Provide the [X, Y] coordinate of the cell's center where the given text is located.  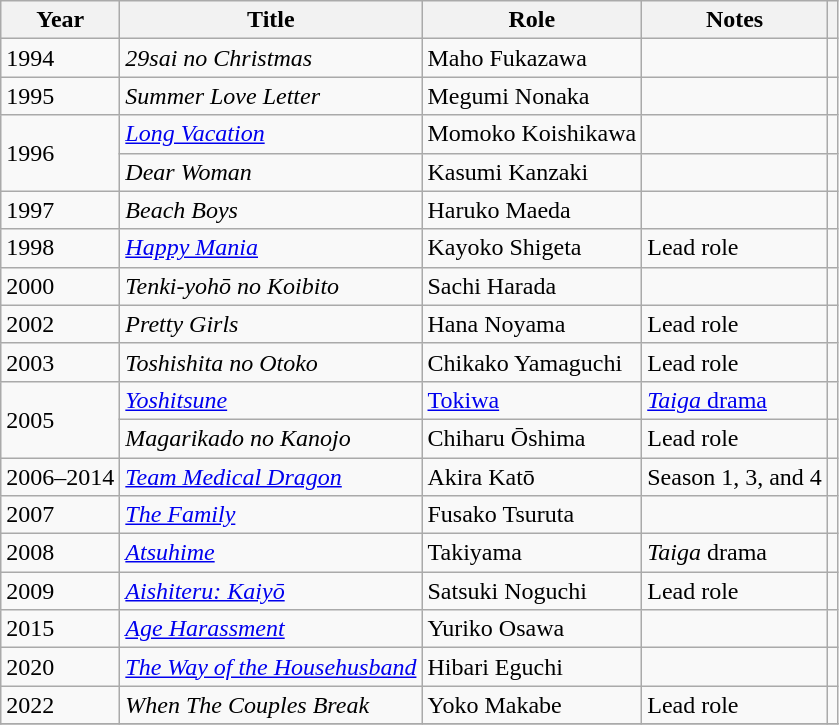
Akira Katō [532, 477]
2009 [60, 591]
Dear Woman [271, 172]
2007 [60, 515]
1996 [60, 153]
Magarikado no Kanojo [271, 438]
1997 [60, 210]
Yuriko Osawa [532, 629]
Momoko Koishikawa [532, 134]
Kasumi Kanzaki [532, 172]
Satsuki Noguchi [532, 591]
2005 [60, 419]
Yoshitsune [271, 400]
Role [532, 20]
2015 [60, 629]
Yoko Makabe [532, 705]
Chiharu Ōshima [532, 438]
Hibari Eguchi [532, 667]
29sai no Christmas [271, 58]
2002 [60, 324]
2008 [60, 553]
1998 [60, 248]
Long Vacation [271, 134]
The Way of the Househusband [271, 667]
Sachi Harada [532, 286]
Takiyama [532, 553]
Year [60, 20]
Hana Noyama [532, 324]
Maho Fukazawa [532, 58]
2020 [60, 667]
Atsuhime [271, 553]
Age Harassment [271, 629]
Beach Boys [271, 210]
2006–2014 [60, 477]
1994 [60, 58]
1995 [60, 96]
Season 1, 3, and 4 [735, 477]
Summer Love Letter [271, 96]
Notes [735, 20]
The Family [271, 515]
Tokiwa [532, 400]
Kayoko Shigeta [532, 248]
2022 [60, 705]
Pretty Girls [271, 324]
When The Couples Break [271, 705]
Title [271, 20]
Tenki-yohō no Koibito [271, 286]
Team Medical Dragon [271, 477]
2003 [60, 362]
Haruko Maeda [532, 210]
Megumi Nonaka [532, 96]
Toshishita no Otoko [271, 362]
Chikako Yamaguchi [532, 362]
Aishiteru: Kaiyō [271, 591]
Fusako Tsuruta [532, 515]
Happy Mania [271, 248]
2000 [60, 286]
